Extract the (x, y) coordinate from the center of the cell holding the provided text.  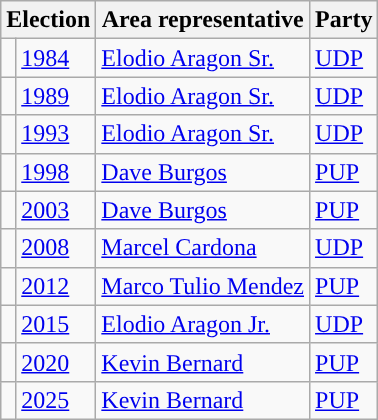
Marco Tulio Mendez (203, 286)
Marcel Cardona (203, 248)
Elodio Aragon Jr. (203, 324)
2012 (56, 286)
Election (48, 20)
2020 (56, 362)
1989 (56, 96)
Area representative (203, 20)
1998 (56, 172)
2008 (56, 248)
Party (344, 20)
2003 (56, 210)
1984 (56, 58)
2025 (56, 400)
1993 (56, 134)
2015 (56, 324)
